Return the [x, y] coordinate for the center point of the cell that contains the specified text.  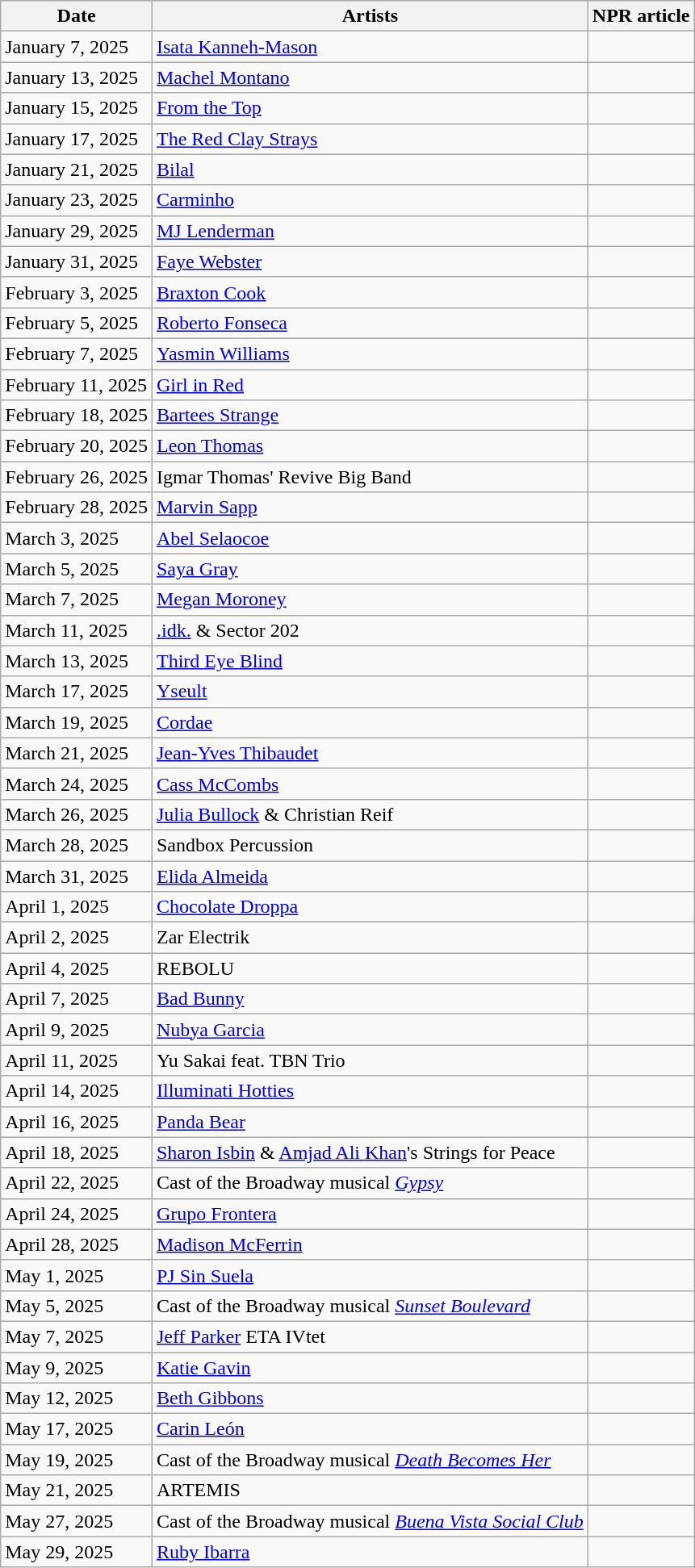
April 4, 2025 [77, 968]
Elida Almeida [370, 876]
February 28, 2025 [77, 508]
Isata Kanneh-Mason [370, 47]
Cast of the Broadway musical Sunset Boulevard [370, 1306]
NPR article [641, 16]
January 31, 2025 [77, 261]
Chocolate Droppa [370, 907]
February 20, 2025 [77, 446]
Faye Webster [370, 261]
Date [77, 16]
Bad Bunny [370, 999]
March 19, 2025 [77, 722]
Madison McFerrin [370, 1244]
Sandbox Percussion [370, 845]
March 7, 2025 [77, 600]
Third Eye Blind [370, 661]
May 5, 2025 [77, 1306]
March 5, 2025 [77, 569]
ARTEMIS [370, 1491]
Yseult [370, 692]
May 17, 2025 [77, 1429]
MJ Lenderman [370, 231]
January 29, 2025 [77, 231]
January 21, 2025 [77, 169]
Girl in Red [370, 385]
Cast of the Broadway musical Buena Vista Social Club [370, 1521]
Grupo Frontera [370, 1214]
January 17, 2025 [77, 139]
May 1, 2025 [77, 1275]
Leon Thomas [370, 446]
March 21, 2025 [77, 753]
Illuminati Hotties [370, 1091]
Yu Sakai feat. TBN Trio [370, 1060]
Igmar Thomas' Revive Big Band [370, 477]
Braxton Cook [370, 292]
May 7, 2025 [77, 1336]
Cast of the Broadway musical Death Becomes Her [370, 1460]
March 13, 2025 [77, 661]
Bilal [370, 169]
Panda Bear [370, 1122]
Ruby Ibarra [370, 1552]
March 31, 2025 [77, 876]
Cass McCombs [370, 784]
Julia Bullock & Christian Reif [370, 814]
Roberto Fonseca [370, 323]
May 19, 2025 [77, 1460]
From the Top [370, 108]
April 9, 2025 [77, 1030]
Saya Gray [370, 569]
Yasmin Williams [370, 353]
March 26, 2025 [77, 814]
Carin León [370, 1429]
Jeff Parker ETA IVtet [370, 1336]
February 11, 2025 [77, 385]
Marvin Sapp [370, 508]
May 21, 2025 [77, 1491]
April 24, 2025 [77, 1214]
April 2, 2025 [77, 938]
February 18, 2025 [77, 416]
March 17, 2025 [77, 692]
Abel Selaocoe [370, 538]
March 3, 2025 [77, 538]
Cast of the Broadway musical Gypsy [370, 1183]
Cordae [370, 722]
Artists [370, 16]
Megan Moroney [370, 600]
February 5, 2025 [77, 323]
May 9, 2025 [77, 1368]
REBOLU [370, 968]
January 13, 2025 [77, 77]
Sharon Isbin & Amjad Ali Khan's Strings for Peace [370, 1152]
Nubya Garcia [370, 1030]
March 11, 2025 [77, 630]
April 22, 2025 [77, 1183]
April 18, 2025 [77, 1152]
March 24, 2025 [77, 784]
Carminho [370, 200]
April 11, 2025 [77, 1060]
April 28, 2025 [77, 1244]
May 29, 2025 [77, 1552]
January 23, 2025 [77, 200]
January 7, 2025 [77, 47]
February 7, 2025 [77, 353]
April 14, 2025 [77, 1091]
PJ Sin Suela [370, 1275]
Beth Gibbons [370, 1399]
Bartees Strange [370, 416]
January 15, 2025 [77, 108]
Machel Montano [370, 77]
April 1, 2025 [77, 907]
Zar Electrik [370, 938]
May 27, 2025 [77, 1521]
The Red Clay Strays [370, 139]
.idk. & Sector 202 [370, 630]
April 16, 2025 [77, 1122]
May 12, 2025 [77, 1399]
Katie Gavin [370, 1368]
March 28, 2025 [77, 845]
Jean-Yves Thibaudet [370, 753]
February 3, 2025 [77, 292]
February 26, 2025 [77, 477]
April 7, 2025 [77, 999]
